Return [X, Y] of the center of cell containing provided text 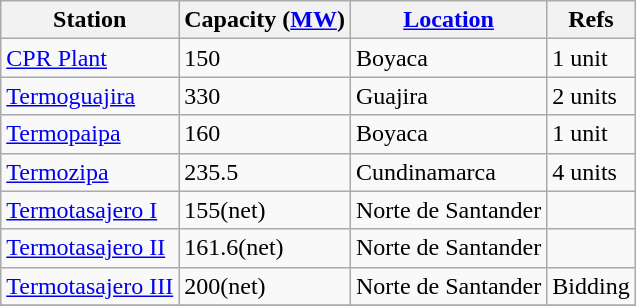
Guajira [448, 96]
Station [90, 20]
Termoguajira [90, 96]
Capacity (MW) [265, 20]
161.6(net) [265, 248]
Cundinamarca [448, 172]
150 [265, 58]
Termotasajero II [90, 248]
330 [265, 96]
Termopaipa [90, 134]
Termotasajero I [90, 210]
Refs [591, 20]
Location [448, 20]
235.5 [265, 172]
Termozipa [90, 172]
2 units [591, 96]
155(net) [265, 210]
4 units [591, 172]
160 [265, 134]
Bidding [591, 286]
200(net) [265, 286]
CPR Plant [90, 58]
Termotasajero III [90, 286]
